From the cell containing the given text, extract its center point as [X, Y] coordinate. 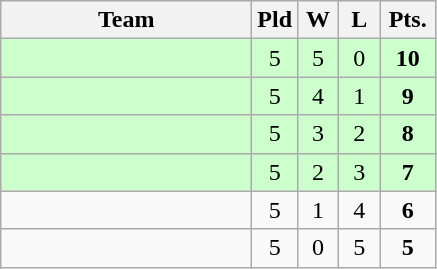
Pld [275, 20]
6 [408, 210]
9 [408, 96]
Team [126, 20]
W [318, 20]
Pts. [408, 20]
8 [408, 134]
7 [408, 172]
L [360, 20]
10 [408, 58]
